Return [X, Y] of the center of cell containing provided text 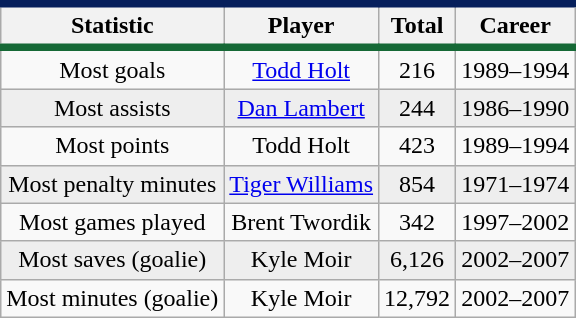
Most assists [112, 108]
Tiger Williams [302, 184]
Brent Twordik [302, 222]
1971–1974 [516, 184]
216 [418, 68]
342 [418, 222]
Most minutes (goalie) [112, 298]
423 [418, 146]
Player [302, 26]
6,126 [418, 260]
Most saves (goalie) [112, 260]
1986–1990 [516, 108]
854 [418, 184]
Statistic [112, 26]
Career [516, 26]
244 [418, 108]
Most penalty minutes [112, 184]
Most goals [112, 68]
Most games played [112, 222]
Most points [112, 146]
Dan Lambert [302, 108]
1997–2002 [516, 222]
Total [418, 26]
12,792 [418, 298]
